Output the [x, y] coordinate of the center of the cell containing the given text.  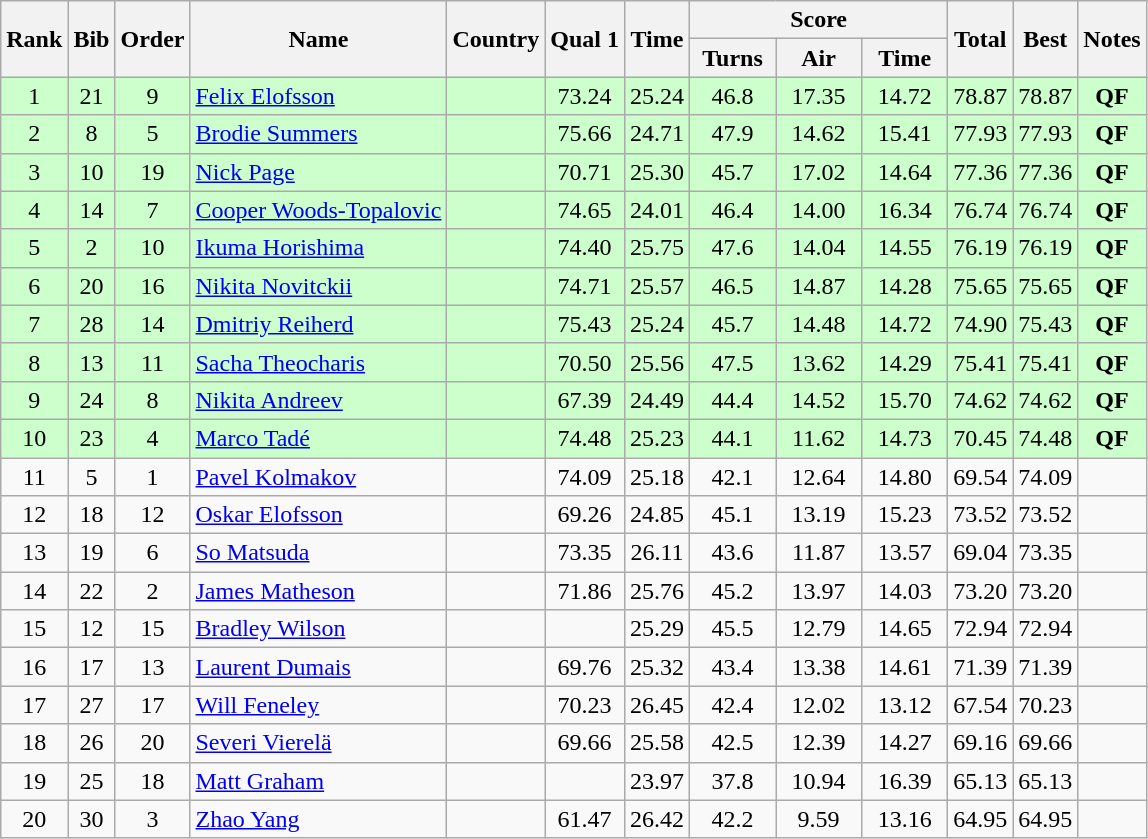
Bib [92, 39]
47.9 [733, 134]
69.76 [585, 667]
14.61 [905, 667]
14.64 [905, 172]
14.00 [819, 210]
Air [819, 58]
47.5 [733, 362]
Cooper Woods-Topalovic [318, 210]
46.8 [733, 96]
24 [92, 400]
Dmitriy Reiherd [318, 324]
23.97 [656, 781]
Brodie Summers [318, 134]
42.2 [733, 819]
14.04 [819, 248]
13.16 [905, 819]
17.02 [819, 172]
25.57 [656, 286]
12.79 [819, 629]
43.4 [733, 667]
14.80 [905, 477]
43.6 [733, 553]
25.30 [656, 172]
26 [92, 743]
69.26 [585, 515]
15.41 [905, 134]
James Matheson [318, 591]
So Matsuda [318, 553]
Total [980, 39]
Severi Vierelä [318, 743]
27 [92, 705]
28 [92, 324]
16.34 [905, 210]
30 [92, 819]
24.85 [656, 515]
24.49 [656, 400]
Score [819, 20]
25.23 [656, 438]
14.65 [905, 629]
47.6 [733, 248]
Laurent Dumais [318, 667]
13.97 [819, 591]
Pavel Kolmakov [318, 477]
67.54 [980, 705]
Nikita Andreev [318, 400]
25.32 [656, 667]
45.2 [733, 591]
12.64 [819, 477]
14.73 [905, 438]
Best [1046, 39]
Qual 1 [585, 39]
Rank [34, 39]
Name [318, 39]
14.48 [819, 324]
Bradley Wilson [318, 629]
17.35 [819, 96]
14.28 [905, 286]
Zhao Yang [318, 819]
24.71 [656, 134]
44.1 [733, 438]
14.62 [819, 134]
15.23 [905, 515]
42.5 [733, 743]
Felix Elofsson [318, 96]
12.02 [819, 705]
16.39 [905, 781]
Oskar Elofsson [318, 515]
26.45 [656, 705]
25.58 [656, 743]
45.5 [733, 629]
74.71 [585, 286]
Country [496, 39]
13.19 [819, 515]
25 [92, 781]
23 [92, 438]
26.42 [656, 819]
Turns [733, 58]
44.4 [733, 400]
13.38 [819, 667]
10.94 [819, 781]
67.39 [585, 400]
26.11 [656, 553]
37.8 [733, 781]
Nick Page [318, 172]
71.86 [585, 591]
74.90 [980, 324]
Order [152, 39]
11.87 [819, 553]
25.76 [656, 591]
74.65 [585, 210]
22 [92, 591]
25.75 [656, 248]
14.03 [905, 591]
Sacha Theocharis [318, 362]
75.66 [585, 134]
69.04 [980, 553]
45.1 [733, 515]
14.27 [905, 743]
46.4 [733, 210]
Nikita Novitckii [318, 286]
24.01 [656, 210]
25.56 [656, 362]
42.4 [733, 705]
Matt Graham [318, 781]
Marco Tadé [318, 438]
70.45 [980, 438]
Will Feneley [318, 705]
11.62 [819, 438]
25.29 [656, 629]
12.39 [819, 743]
13.57 [905, 553]
42.1 [733, 477]
14.55 [905, 248]
13.12 [905, 705]
46.5 [733, 286]
70.71 [585, 172]
69.54 [980, 477]
61.47 [585, 819]
74.40 [585, 248]
14.52 [819, 400]
13.62 [819, 362]
73.24 [585, 96]
15.70 [905, 400]
14.87 [819, 286]
25.18 [656, 477]
70.50 [585, 362]
Notes [1112, 39]
14.29 [905, 362]
21 [92, 96]
9.59 [819, 819]
69.16 [980, 743]
Ikuma Horishima [318, 248]
